Locate the cell with the specified text and output its [x, y] center coordinate. 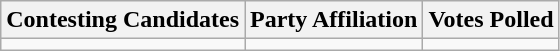
Party Affiliation [334, 20]
Votes Polled [491, 20]
Contesting Candidates [123, 20]
